From the cell containing the given text, extract its center point as [x, y] coordinate. 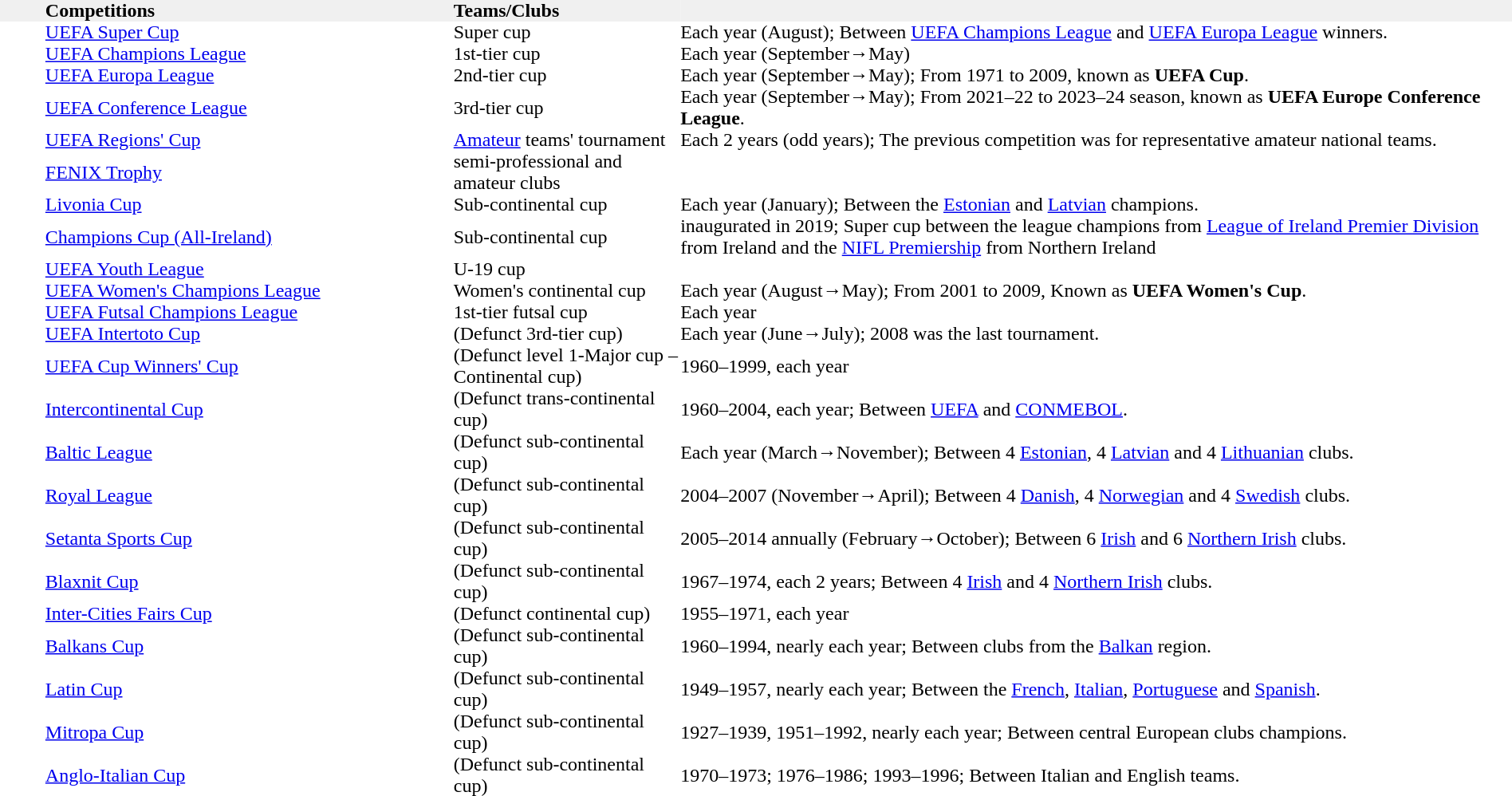
Women's continental cup [567, 290]
1960–1994, nearly each year; Between clubs from the Balkan region. [1096, 646]
UEFA Champions League [250, 54]
Baltic League [250, 452]
Each year (September→May); From 2021–22 to 2023–24 season, known as UEFA Europe Conference League. [1096, 108]
Balkans Cup [250, 646]
1927–1939, 1951–1992, nearly each year; Between central European clubs champions. [1096, 732]
Each year [1096, 313]
Champions Cup (All-Ireland) [250, 237]
Each year (September→May); From 1971 to 2009, known as UEFA Cup. [1096, 75]
Latin Cup [250, 689]
UEFA Youth League [250, 270]
3rd-tier cup [567, 108]
Teams/Clubs [567, 11]
Each year (September→May) [1096, 54]
1955–1971, each year [1096, 614]
U-19 cup [567, 270]
Blaxnit Cup [250, 581]
Each year (August); Between UEFA Champions League and UEFA Europa League winners. [1096, 32]
2004–2007 (November→April); Between 4 Danish, 4 Norwegian and 4 Swedish clubs. [1096, 495]
(Defunct trans-continental cup) [567, 409]
1960–1999, each year [1096, 366]
Livonia Cup [250, 204]
Mitropa Cup [250, 732]
1967–1974, each 2 years; Between 4 Irish and 4 Northern Irish clubs. [1096, 581]
Intercontinental Cup [250, 409]
Super cup [567, 32]
(Defunct 3rd-tier cup) [567, 333]
semi-professional and amateur clubs [567, 172]
Each year (January); Between the Estonian and Latvian champions. [1096, 204]
Each year (June→July); 2008 was the last tournament. [1096, 333]
UEFA Futsal Champions League [250, 313]
Inter-Cities Fairs Cup [250, 614]
UEFA Conference League [250, 108]
Each year (August→May); From 2001 to 2009, Known as UEFA Women's Cup. [1096, 290]
Each year (March→November); Between 4 Estonian, 4 Latvian and 4 Lithuanian clubs. [1096, 452]
2005–2014 annually (February→October); Between 6 Irish and 6 Northern Irish clubs. [1096, 538]
UEFA Intertoto Cup [250, 333]
1960–2004, each year; Between UEFA and CONMEBOL. [1096, 409]
UEFA Women's Champions League [250, 290]
UEFA Regions' Cup [250, 140]
(Defunct continental cup) [567, 614]
1949–1957, nearly each year; Between the French, Italian, Portuguese and Spanish. [1096, 689]
Royal League [250, 495]
UEFA Super Cup [250, 32]
2nd-tier cup [567, 75]
UEFA Europa League [250, 75]
(Defunct level 1-Major cup – Continental cup) [567, 366]
Setanta Sports Cup [250, 538]
Competitions [250, 11]
UEFA Cup Winners' Cup [250, 366]
1st-tier cup [567, 54]
Each 2 years (odd years); The previous competition was for representative amateur national teams. [1096, 140]
FENIX Trophy [250, 172]
Amateur teams' tournament [567, 140]
1st-tier futsal cup [567, 313]
